For the text-containing cell, return its midpoint in [x, y] coordinate format. 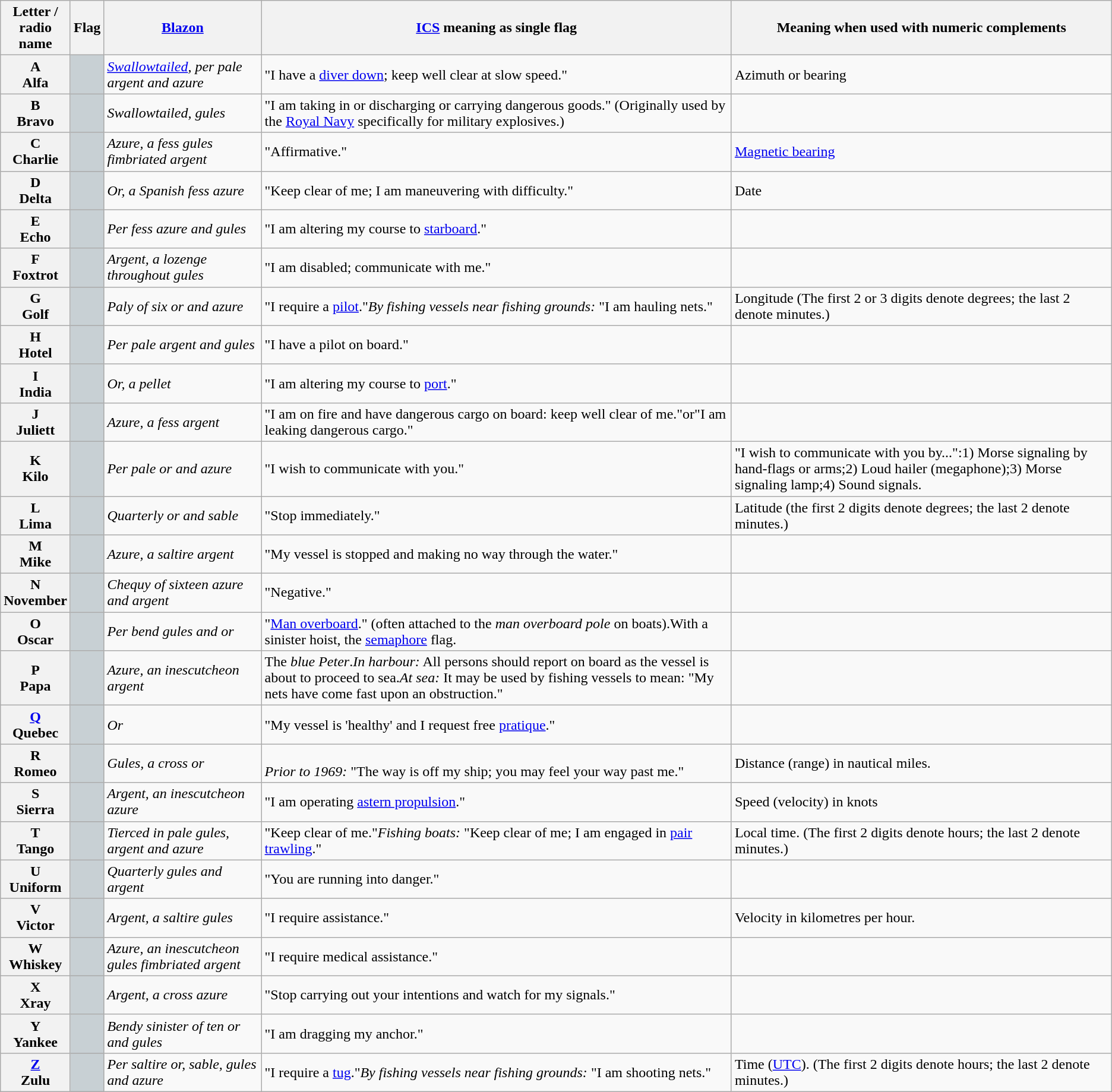
AAlfa [36, 75]
Tierced in pale gules, argent and azure [183, 841]
"Affirmative." [497, 152]
"Stop immediately." [497, 515]
"I require medical assistance." [497, 956]
"You are running into danger." [497, 879]
"Keep clear of me."Fishing boats: "Keep clear of me; I am engaged in pair trawling." [497, 841]
ZZulu [36, 1072]
LLima [36, 515]
OOscar [36, 632]
"My vessel is 'healthy' and I request free pratique." [497, 724]
Azure, an inescutcheon argent [183, 678]
UUniform [36, 879]
Azure, a fess gules fimbriated argent [183, 152]
Distance (range) in nautical miles. [921, 764]
Argent, a saltire gules [183, 918]
Date [921, 190]
Velocity in kilometres per hour. [921, 918]
NNovember [36, 593]
"I am altering my course to port." [497, 384]
"I have a diver down; keep well clear at slow speed." [497, 75]
"I have a pilot on board." [497, 344]
Latitude (the first 2 digits denote degrees; the last 2 denote minutes.) [921, 515]
Blazon [183, 28]
Time (UTC). (The first 2 digits denote hours; the last 2 denote minutes.) [921, 1072]
Flag [87, 28]
Chequy of sixteen azure and argent [183, 593]
Quarterly gules and argent [183, 879]
Paly of six or and azure [183, 306]
Gules, a cross or [183, 764]
Per saltire or, sable, gules and azure [183, 1072]
Local time. (The first 2 digits denote hours; the last 2 denote minutes.) [921, 841]
"I am disabled; communicate with me." [497, 267]
QQuebec [36, 724]
EEcho [36, 229]
KKilo [36, 469]
Per pale or and azure [183, 469]
Meaning when used with numeric complements [921, 28]
Per bend gules and or [183, 632]
Prior to 1969: "The way is off my ship; you may feel your way past me." [497, 764]
"Stop carrying out your intentions and watch for my signals." [497, 995]
HHotel [36, 344]
CCharlie [36, 152]
"I require a pilot."By fishing vessels near fishing grounds: "I am hauling nets." [497, 306]
ICS meaning as single flag [497, 28]
Argent, a cross azure [183, 995]
"I am dragging my anchor." [497, 1033]
Azure, an inescutcheon gules fimbriated argent [183, 956]
"I am taking in or discharging or carrying dangerous goods." (Originally used by the Royal Navy specifically for military explosives.) [497, 113]
"Man overboard." (often attached to the man overboard pole on boats).With a sinister hoist, the semaphore flag. [497, 632]
Magnetic bearing [921, 152]
Or, a Spanish fess azure [183, 190]
SSierra [36, 802]
FFoxtrot [36, 267]
Longitude (The first 2 or 3 digits denote degrees; the last 2 denote minutes.) [921, 306]
Or, a pellet [183, 384]
DDelta [36, 190]
BBravo [36, 113]
Or [183, 724]
YYankee [36, 1033]
"Negative." [497, 593]
RRomeo [36, 764]
Speed (velocity) in knots [921, 802]
Per fess azure and gules [183, 229]
XXray [36, 995]
Swallowtailed, gules [183, 113]
Azimuth or bearing [921, 75]
"I am operating astern propulsion." [497, 802]
VVictor [36, 918]
"I wish to communicate with you by...":1) Morse signaling by hand-flags or arms;2) Loud hailer (megaphone);3) Morse signaling lamp;4) Sound signals. [921, 469]
Bendy sinister of ten or and gules [183, 1033]
Azure, a fess argent [183, 422]
"My vessel is stopped and making no way through the water." [497, 555]
WWhiskey [36, 956]
"I am on fire and have dangerous cargo on board: keep well clear of me."or"I am leaking dangerous cargo." [497, 422]
IIndia [36, 384]
Swallowtailed, per pale argent and azure [183, 75]
"I wish to communicate with you." [497, 469]
Azure, a saltire argent [183, 555]
GGolf [36, 306]
MMike [36, 555]
Argent, an inescutcheon azure [183, 802]
"I require assistance." [497, 918]
Quarterly or and sable [183, 515]
"I require a tug."By fishing vessels near fishing grounds: "I am shooting nets." [497, 1072]
Letter /radioname [36, 28]
"I am altering my course to starboard." [497, 229]
Argent, a lozenge throughout gules [183, 267]
"Keep clear of me; I am maneuvering with difficulty." [497, 190]
Per pale argent and gules [183, 344]
PPapa [36, 678]
JJuliett [36, 422]
TTango [36, 841]
